Detect which cell encompasses the target text, then output its (X, Y) center coordinate. 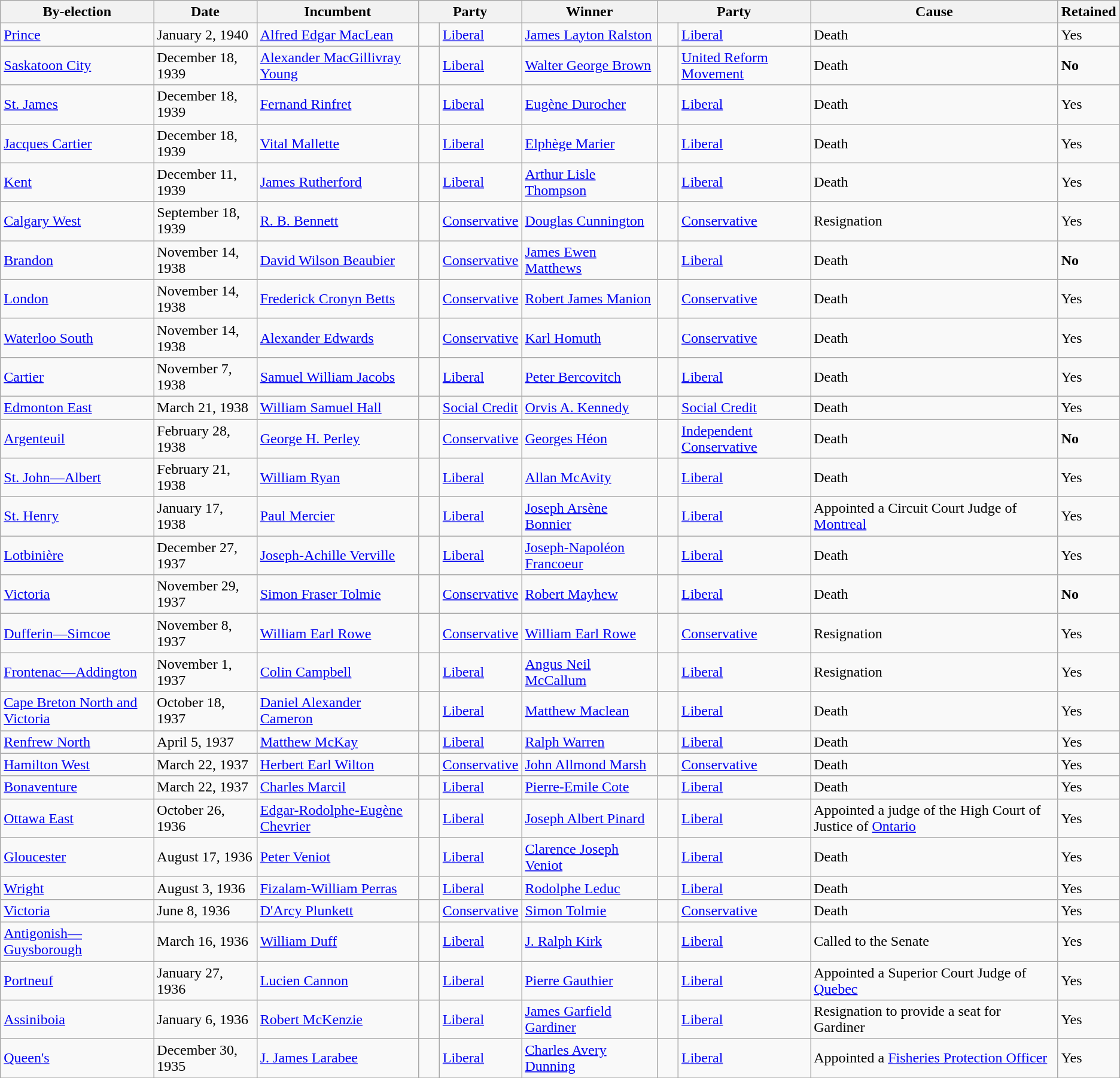
Joseph Albert Pinard (589, 818)
November 8, 1937 (205, 633)
Ralph Warren (589, 742)
December 30, 1935 (205, 1059)
Cause (935, 12)
February 21, 1938 (205, 477)
Jacques Cartier (77, 144)
St. Henry (77, 517)
J. Ralph Kirk (589, 942)
Walter George Brown (589, 66)
Called to the Senate (935, 942)
Herbert Earl Wilton (337, 765)
January 27, 1936 (205, 980)
James Garfield Gardiner (589, 1019)
Frederick Cronyn Betts (337, 299)
Alexander MacGillivray Young (337, 66)
Joseph-Napoléon Francoeur (589, 555)
Alfred Edgar MacLean (337, 35)
Retained (1089, 12)
Karl Homuth (589, 337)
Date (205, 12)
James Ewen Matthews (589, 260)
Gloucester (77, 857)
Matthew Maclean (589, 711)
February 28, 1938 (205, 438)
R. B. Bennett (337, 221)
September 18, 1939 (205, 221)
January 17, 1938 (205, 517)
Elphège Marier (589, 144)
Lucien Cannon (337, 980)
George H. Perley (337, 438)
Robert McKenzie (337, 1019)
Cape Breton North and Victoria (77, 711)
Orvis A. Kennedy (589, 407)
Pierre Gauthier (589, 980)
Appointed a Superior Court Judge of Quebec (935, 980)
Waterloo South (77, 337)
Kent (77, 182)
Dufferin—Simcoe (77, 633)
John Allmond Marsh (589, 765)
United Reform Movement (744, 66)
August 3, 1936 (205, 888)
Frontenac—Addington (77, 672)
Peter Veniot (337, 857)
Angus Neil McCallum (589, 672)
Pierre-Emile Cote (589, 787)
November 1, 1937 (205, 672)
Douglas Cunnington (589, 221)
J. James Larabee (337, 1059)
November 7, 1938 (205, 377)
James Rutherford (337, 182)
Georges Héon (589, 438)
Bonaventure (77, 787)
Joseph-Achille Verville (337, 555)
Colin Campbell (337, 672)
Edmonton East (77, 407)
Charles Avery Dunning (589, 1059)
Calgary West (77, 221)
October 26, 1936 (205, 818)
March 21, 1938 (205, 407)
Vital Mallette (337, 144)
June 8, 1936 (205, 910)
Eugène Durocher (589, 104)
Appointed a Circuit Court Judge of Montreal (935, 517)
William Duff (337, 942)
Antigonish—Guysborough (77, 942)
Winner (589, 12)
October 18, 1937 (205, 711)
January 6, 1936 (205, 1019)
Peter Bercovitch (589, 377)
Brandon (77, 260)
Wright (77, 888)
Arthur Lisle Thompson (589, 182)
August 17, 1936 (205, 857)
Rodolphe Leduc (589, 888)
Appointed a Fisheries Protection Officer (935, 1059)
Joseph Arsène Bonnier (589, 517)
Appointed a judge of the High Court of Justice of Ontario (935, 818)
Allan McAvity (589, 477)
Ottawa East (77, 818)
December 27, 1937 (205, 555)
Robert Mayhew (589, 595)
Daniel Alexander Cameron (337, 711)
Charles Marcil (337, 787)
Paul Mercier (337, 517)
January 2, 1940 (205, 35)
Assiniboia (77, 1019)
Clarence Joseph Veniot (589, 857)
D'Arcy Plunkett (337, 910)
Portneuf (77, 980)
Hamilton West (77, 765)
William Ryan (337, 477)
Matthew McKay (337, 742)
November 29, 1937 (205, 595)
Renfrew North (77, 742)
Argenteuil (77, 438)
Robert James Manion (589, 299)
William Samuel Hall (337, 407)
April 5, 1937 (205, 742)
Samuel William Jacobs (337, 377)
David Wilson Beaubier (337, 260)
Fernand Rinfret (337, 104)
Independent Conservative (744, 438)
Cartier (77, 377)
Incumbent (337, 12)
James Layton Ralston (589, 35)
Edgar-Rodolphe-Eugène Chevrier (337, 818)
St. James (77, 104)
Simon Fraser Tolmie (337, 595)
December 11, 1939 (205, 182)
St. John—Albert (77, 477)
London (77, 299)
Prince (77, 35)
Fizalam-William Perras (337, 888)
By-election (77, 12)
Simon Tolmie (589, 910)
Saskatoon City (77, 66)
Resignation to provide a seat for Gardiner (935, 1019)
Alexander Edwards (337, 337)
Queen's (77, 1059)
Lotbinière (77, 555)
March 16, 1936 (205, 942)
